For the text-containing cell, return its midpoint in (x, y) coordinate format. 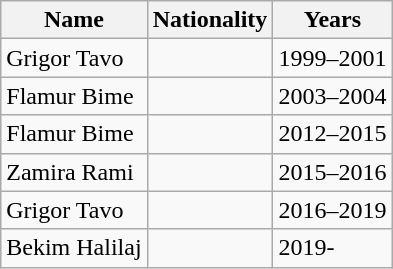
Bekim Halilaj (74, 248)
2003–2004 (332, 96)
Years (332, 20)
2012–2015 (332, 134)
2015–2016 (332, 172)
1999–2001 (332, 58)
2016–2019 (332, 210)
Name (74, 20)
2019- (332, 248)
Zamira Rami (74, 172)
Nationality (210, 20)
